Extract the [x, y] coordinate from the center of the cell holding the provided text.  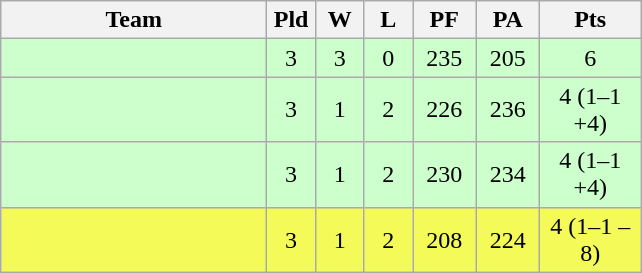
Pld [292, 20]
4 (1–1 –8) [590, 240]
208 [444, 240]
235 [444, 58]
205 [508, 58]
224 [508, 240]
230 [444, 174]
Team [134, 20]
236 [508, 110]
L [388, 20]
Pts [590, 20]
6 [590, 58]
234 [508, 174]
PF [444, 20]
226 [444, 110]
0 [388, 58]
W [340, 20]
PA [508, 20]
